Return the (X, Y) coordinate for the center point of the cell that contains the specified text.  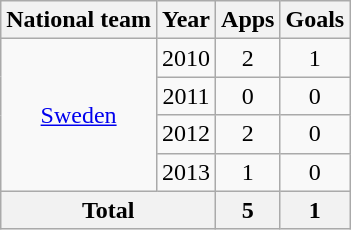
2012 (186, 134)
2011 (186, 96)
Goals (315, 20)
Sweden (79, 115)
2013 (186, 172)
Total (108, 210)
Year (186, 20)
National team (79, 20)
Apps (248, 20)
2010 (186, 58)
5 (248, 210)
